Scan for the cell matching the given text and deliver its [X, Y] coordinate at center. 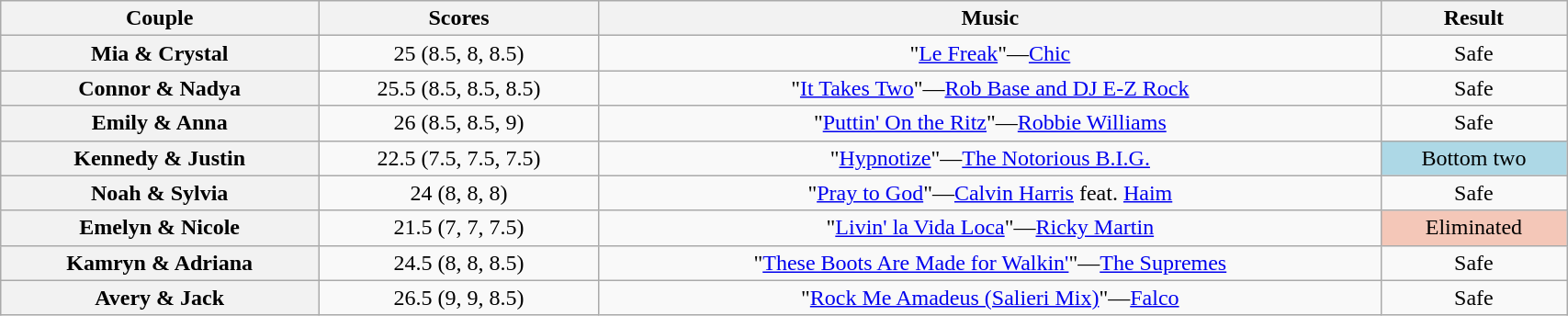
"Livin' la Vida Loca"—Ricky Martin [990, 228]
Kennedy & Justin [160, 158]
Connor & Nadya [160, 88]
25.5 (8.5, 8.5, 8.5) [459, 88]
26 (8.5, 8.5, 9) [459, 123]
"Puttin' On the Ritz"—Robbie Williams [990, 123]
"Hypnotize"—The Notorious B.I.G. [990, 158]
Mia & Crystal [160, 53]
Eliminated [1473, 228]
"It Takes Two"—Rob Base and DJ E-Z Rock [990, 88]
Emily & Anna [160, 123]
Scores [459, 18]
"These Boots Are Made for Walkin'"—The Supremes [990, 263]
Emelyn & Nicole [160, 228]
Noah & Sylvia [160, 193]
25 (8.5, 8, 8.5) [459, 53]
Kamryn & Adriana [160, 263]
Couple [160, 18]
22.5 (7.5, 7.5, 7.5) [459, 158]
Avery & Jack [160, 298]
"Le Freak"—Chic [990, 53]
24 (8, 8, 8) [459, 193]
"Rock Me Amadeus (Salieri Mix)"—Falco [990, 298]
26.5 (9, 9, 8.5) [459, 298]
"Pray to God"—Calvin Harris feat. Haim [990, 193]
24.5 (8, 8, 8.5) [459, 263]
Bottom two [1473, 158]
Result [1473, 18]
Music [990, 18]
21.5 (7, 7, 7.5) [459, 228]
